For the text-containing cell, return its midpoint in (x, y) coordinate format. 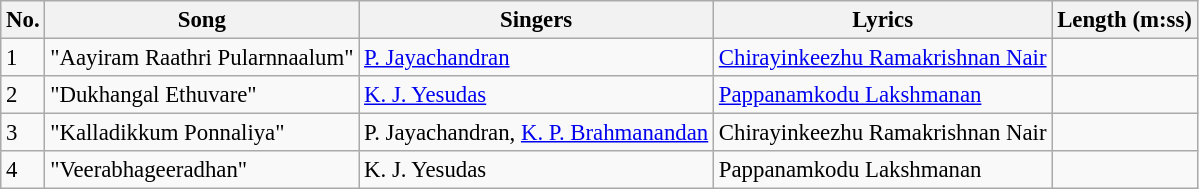
P. Jayachandran (536, 58)
Length (m:ss) (1124, 20)
"Kalladikkum Ponnaliya" (202, 133)
"Aayiram Raathri Pularnnaalum" (202, 58)
"Dukhangal Ethuvare" (202, 95)
P. Jayachandran, K. P. Brahmanandan (536, 133)
Song (202, 20)
"Veerabhageeradhan" (202, 170)
2 (23, 95)
4 (23, 170)
3 (23, 133)
1 (23, 58)
No. (23, 20)
Lyrics (883, 20)
Singers (536, 20)
